Search for the cell housing the specified text and yield its (x, y) center coordinate. 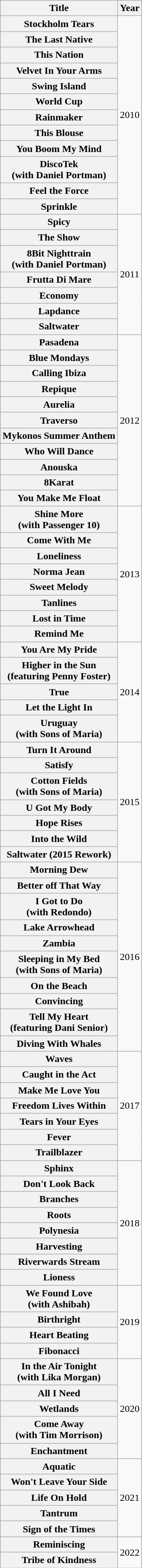
Remind Me (59, 634)
8Karat (59, 483)
Caught in the Act (59, 1075)
This Nation (59, 55)
Shine More(with Passenger 10) (59, 520)
Let the Light In (59, 707)
Branches (59, 1199)
Heart Beating (59, 1335)
Uruguay(with Sons of Maria) (59, 728)
DiscoTek(with Daniel Portman) (59, 170)
2015 (129, 801)
The Show (59, 238)
Swing Island (59, 86)
Won't Leave Your Side (59, 1482)
Traverso (59, 420)
Come Away (with Tim Morrison) (59, 1430)
Calling Ibiza (59, 373)
Sweet Melody (59, 587)
World Cup (59, 102)
Sleeping in My Bed(with Sons of Maria) (59, 964)
Make Me Love You (59, 1090)
2021 (129, 1498)
Cotton Fields(with Sons of Maria) (59, 787)
Tell My Heart(featuring Dani Senior) (59, 1022)
Waves (59, 1059)
Polynesia (59, 1230)
Blue Mondays (59, 358)
Convincing (59, 1001)
We Found Love(with Ashibah) (59, 1298)
You Boom My Mind (59, 148)
Loneliness (59, 556)
Norma Jean (59, 572)
2019 (129, 1322)
U Got My Body (59, 808)
You Are My Pride (59, 649)
Life On Hold (59, 1498)
Lapdance (59, 311)
Stockholm Tears (59, 24)
Title (59, 8)
Turn It Around (59, 749)
Rainmaker (59, 117)
In the Air Tonight (with Lika Morgan) (59, 1372)
Fibonacci (59, 1351)
Feel the Force (59, 191)
2012 (129, 420)
Economy (59, 295)
Mykonos Summer Anthem (59, 436)
Enchantment (59, 1451)
Satisfy (59, 765)
Into the Wild (59, 839)
Higher in the Sun(featuring Penny Foster) (59, 670)
True (59, 692)
Saltwater (2015 Rework) (59, 854)
Hope Rises (59, 823)
Pasadena (59, 342)
Tantrum (59, 1513)
Better off That Way (59, 885)
Come With Me (59, 540)
This Blouse (59, 133)
Diving With Whales (59, 1044)
You Make Me Float (59, 498)
Spicy (59, 222)
Tanlines (59, 603)
2018 (129, 1223)
Year (129, 8)
Velvet In Your Arms (59, 70)
Saltwater (59, 327)
The Last Native (59, 39)
Trailblazer (59, 1153)
Birthright (59, 1320)
Lake Arrowhead (59, 928)
2022 (129, 1552)
2014 (129, 692)
Frutta Di Mare (59, 280)
Sprinkle (59, 206)
Lost in Time (59, 618)
Riverwards Stream (59, 1262)
2017 (129, 1106)
Tribe of Kindness (59, 1560)
Morning Dew (59, 870)
Wetlands (59, 1409)
Harvesting (59, 1246)
Don't Look Back (59, 1184)
2016 (129, 957)
Lioness (59, 1277)
Zambia (59, 943)
Who Will Dance (59, 451)
Repique (59, 389)
Aurelia (59, 404)
I Got to Do(with Redondo) (59, 906)
Sphinx (59, 1168)
Reminiscing (59, 1544)
Anouska (59, 467)
Roots (59, 1215)
2011 (129, 275)
2013 (129, 574)
All I Need (59, 1393)
Fever (59, 1137)
Freedom Lives Within (59, 1106)
On the Beach (59, 985)
2010 (129, 115)
Tears in Your Eyes (59, 1121)
2020 (129, 1409)
Sign of the Times (59, 1529)
8Bit Nighttrain(with Daniel Portman) (59, 259)
Aquatic (59, 1466)
